From the cell containing the given text, extract its center point as (x, y) coordinate. 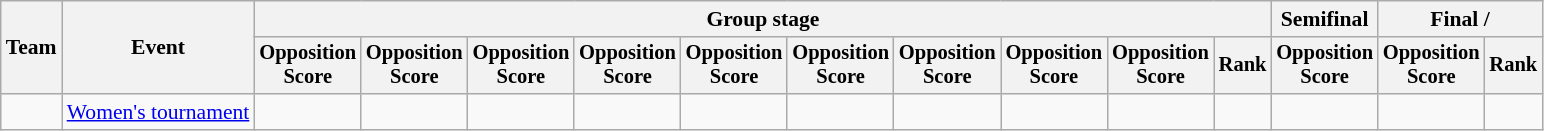
Group stage (762, 19)
Team (32, 48)
Semifinal (1324, 19)
Event (158, 48)
Women's tournament (158, 112)
Final / (1460, 19)
